From the cell containing the given text, extract its center point as (x, y) coordinate. 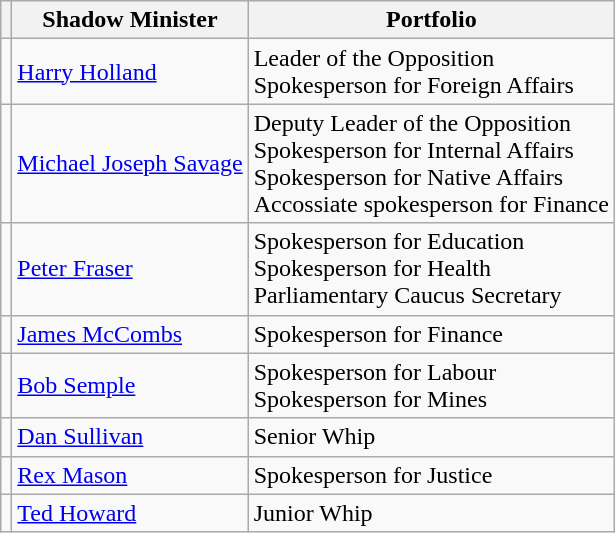
Leader of the OppositionSpokesperson for Foreign Affairs (431, 72)
Michael Joseph Savage (130, 164)
Shadow Minister (130, 20)
James McCombs (130, 334)
Spokesperson for EducationSpokesperson for HealthParliamentary Caucus Secretary (431, 269)
Portfolio (431, 20)
Ted Howard (130, 513)
Spokesperson for Finance (431, 334)
Spokesperson for Justice (431, 475)
Bob Semple (130, 386)
Peter Fraser (130, 269)
Harry Holland (130, 72)
Deputy Leader of the OppositionSpokesperson for Internal AffairsSpokesperson for Native AffairsAccossiate spokesperson for Finance (431, 164)
Senior Whip (431, 437)
Spokesperson for LabourSpokesperson for Mines (431, 386)
Rex Mason (130, 475)
Dan Sullivan (130, 437)
Junior Whip (431, 513)
